For the text-containing cell, return its midpoint in (x, y) coordinate format. 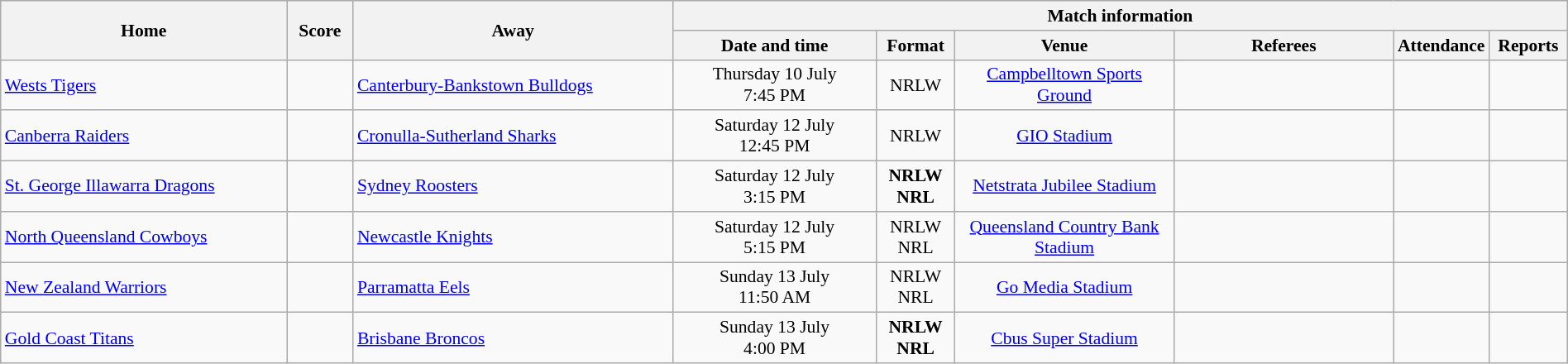
Sunday 13 July4:00 PM (774, 338)
Saturday 12 July5:15 PM (774, 237)
St. George Illawarra Dragons (144, 187)
Queensland Country Bank Stadium (1064, 237)
Saturday 12 July3:15 PM (774, 187)
Gold Coast Titans (144, 338)
Format (916, 45)
Attendance (1441, 45)
Home (144, 30)
Parramatta Eels (513, 288)
Reports (1528, 45)
Date and time (774, 45)
Wests Tigers (144, 84)
Match information (1120, 16)
Referees (1284, 45)
Sydney Roosters (513, 187)
Canberra Raiders (144, 136)
GIO Stadium (1064, 136)
Canterbury-Bankstown Bulldogs (513, 84)
Cronulla-Sutherland Sharks (513, 136)
Sunday 13 July11:50 AM (774, 288)
Brisbane Broncos (513, 338)
Away (513, 30)
Cbus Super Stadium (1064, 338)
Saturday 12 July12:45 PM (774, 136)
Campbelltown Sports Ground (1064, 84)
Netstrata Jubilee Stadium (1064, 187)
New Zealand Warriors (144, 288)
North Queensland Cowboys (144, 237)
Score (320, 30)
Thursday 10 July7:45 PM (774, 84)
Go Media Stadium (1064, 288)
Venue (1064, 45)
Newcastle Knights (513, 237)
